Locate the cell with the specified text and output its [x, y] center coordinate. 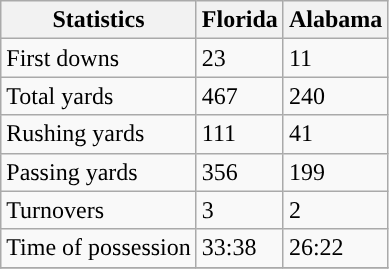
467 [240, 96]
356 [240, 172]
199 [335, 172]
41 [335, 134]
First downs [99, 58]
3 [240, 210]
33:38 [240, 248]
111 [240, 134]
Passing yards [99, 172]
Statistics [99, 20]
Florida [240, 20]
Total yards [99, 96]
240 [335, 96]
2 [335, 210]
11 [335, 58]
Turnovers [99, 210]
23 [240, 58]
Time of possession [99, 248]
Alabama [335, 20]
Rushing yards [99, 134]
26:22 [335, 248]
